Capture the cell that displays the provided text and extract its (X, Y) central coordinate. 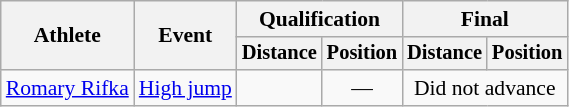
— (362, 88)
Athlete (68, 36)
High jump (186, 88)
Event (186, 36)
Romary Rifka (68, 88)
Final (484, 19)
Did not advance (484, 88)
Qualification (320, 19)
